Scan for the cell matching the given text and deliver its [x, y] coordinate at center. 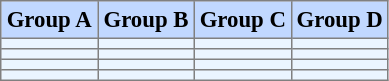
Group C [242, 20]
Group B [146, 20]
Group D [340, 20]
Group A [50, 20]
